Pinpoint the cell where the given text exists, returning its (X, Y) midpoint coordinate. 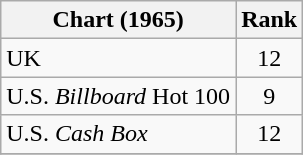
Rank (270, 20)
Chart (1965) (118, 20)
9 (270, 96)
UK (118, 58)
U.S. Billboard Hot 100 (118, 96)
U.S. Cash Box (118, 134)
